Search for the cell housing the specified text and yield its [X, Y] center coordinate. 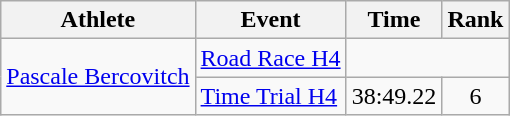
38:49.22 [394, 96]
Road Race H4 [270, 58]
Rank [476, 20]
Time [394, 20]
Event [270, 20]
Athlete [98, 20]
Pascale Bercovitch [98, 77]
6 [476, 96]
Time Trial H4 [270, 96]
